Provide the (X, Y) coordinate of the cell's center where the given text is located.  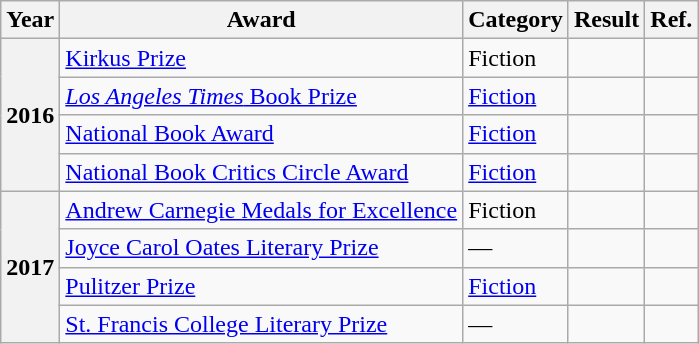
Result (606, 20)
Joyce Carol Oates Literary Prize (262, 248)
Award (262, 20)
Year (30, 20)
Pulitzer Prize (262, 286)
Ref. (672, 20)
2016 (30, 115)
St. Francis College Literary Prize (262, 324)
Andrew Carnegie Medals for Excellence (262, 210)
National Book Critics Circle Award (262, 172)
National Book Award (262, 134)
Los Angeles Times Book Prize (262, 96)
2017 (30, 267)
Category (516, 20)
Kirkus Prize (262, 58)
